Output the (X, Y) coordinate of the center of the cell containing the given text.  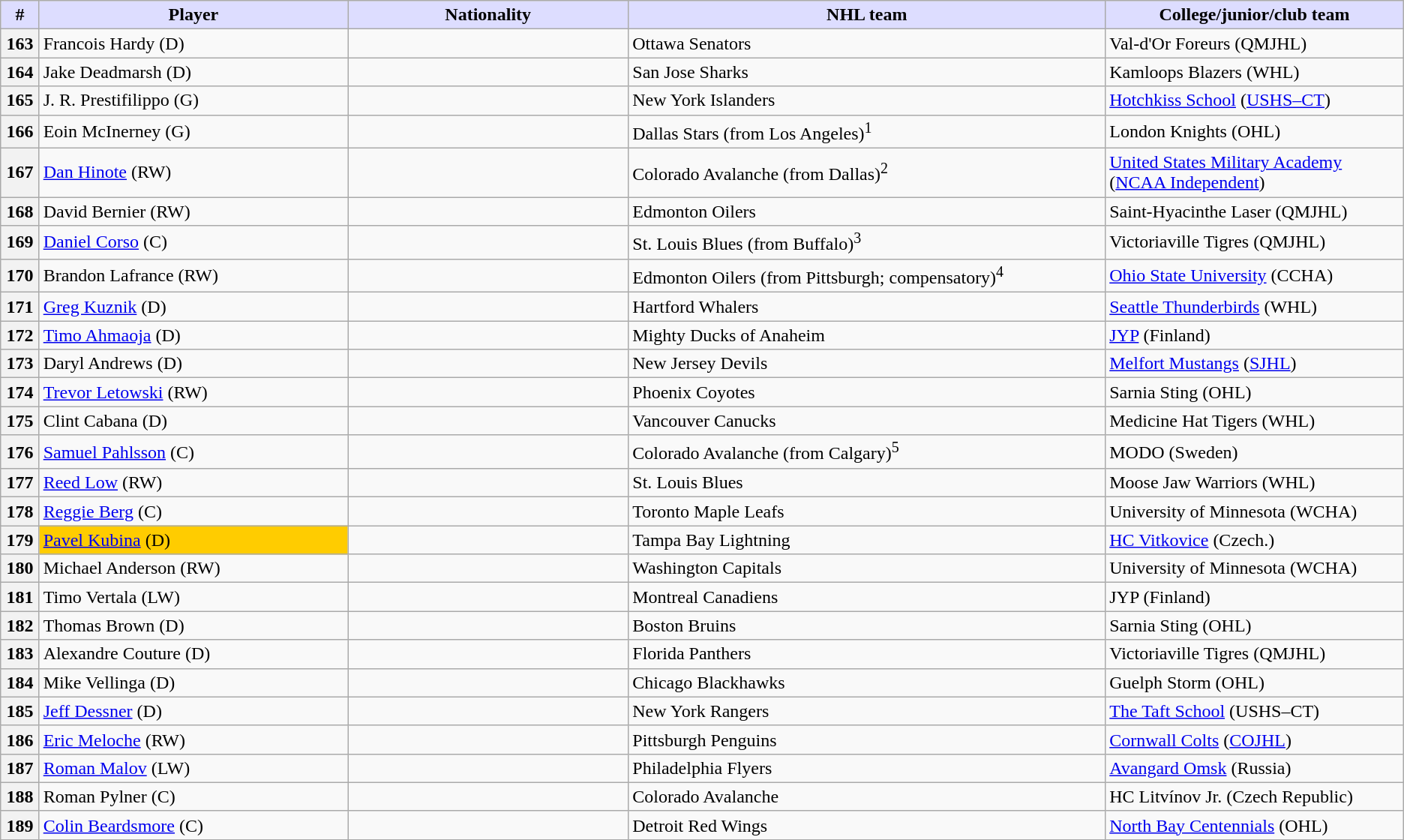
165 (19, 100)
Colorado Avalanche (867, 796)
David Bernier (RW) (193, 211)
Edmonton Oilers (867, 211)
Daniel Corso (C) (193, 243)
Colin Beardsmore (C) (193, 825)
176 (19, 451)
Hartford Whalers (867, 307)
Val-d'Or Foreurs (QMJHL) (1255, 43)
Medicine Hat Tigers (WHL) (1255, 421)
Daryl Andrews (D) (193, 364)
HC Litvínov Jr. (Czech Republic) (1255, 796)
184 (19, 682)
Eric Meloche (RW) (193, 739)
Washington Capitals (867, 568)
Mighty Ducks of Anaheim (867, 335)
Player (193, 15)
172 (19, 335)
Colorado Avalanche (from Calgary)5 (867, 451)
Greg Kuznik (D) (193, 307)
MODO (Sweden) (1255, 451)
Seattle Thunderbirds (WHL) (1255, 307)
New York Islanders (867, 100)
St. Louis Blues (from Buffalo)3 (867, 243)
Tampa Bay Lightning (867, 540)
NHL team (867, 15)
Eoin McInerney (G) (193, 132)
Francois Hardy (D) (193, 43)
177 (19, 483)
188 (19, 796)
168 (19, 211)
Roman Pylner (C) (193, 796)
Dan Hinote (RW) (193, 172)
171 (19, 307)
Trevor Letowski (RW) (193, 392)
The Taft School (USHS–CT) (1255, 711)
Ohio State University (CCHA) (1255, 276)
174 (19, 392)
Chicago Blackhawks (867, 682)
Brandon Lafrance (RW) (193, 276)
181 (19, 597)
College/junior/club team (1255, 15)
Dallas Stars (from Los Angeles)1 (867, 132)
Ottawa Senators (867, 43)
Reggie Berg (C) (193, 511)
186 (19, 739)
Vancouver Canucks (867, 421)
Phoenix Coyotes (867, 392)
185 (19, 711)
179 (19, 540)
Samuel Pahlsson (C) (193, 451)
Edmonton Oilers (from Pittsburgh; compensatory)4 (867, 276)
Cornwall Colts (COJHL) (1255, 739)
Melfort Mustangs (SJHL) (1255, 364)
Timo Vertala (LW) (193, 597)
Hotchkiss School (USHS–CT) (1255, 100)
Jake Deadmarsh (D) (193, 72)
183 (19, 654)
170 (19, 276)
St. Louis Blues (867, 483)
New York Rangers (867, 711)
169 (19, 243)
Montreal Canadiens (867, 597)
164 (19, 72)
London Knights (OHL) (1255, 132)
189 (19, 825)
Reed Low (RW) (193, 483)
173 (19, 364)
Moose Jaw Warriors (WHL) (1255, 483)
Colorado Avalanche (from Dallas)2 (867, 172)
Avangard Omsk (Russia) (1255, 768)
San Jose Sharks (867, 72)
Toronto Maple Leafs (867, 511)
167 (19, 172)
Kamloops Blazers (WHL) (1255, 72)
175 (19, 421)
Pavel Kubina (D) (193, 540)
# (19, 15)
Philadelphia Flyers (867, 768)
166 (19, 132)
New Jersey Devils (867, 364)
178 (19, 511)
187 (19, 768)
Michael Anderson (RW) (193, 568)
Thomas Brown (D) (193, 625)
Alexandre Couture (D) (193, 654)
North Bay Centennials (OHL) (1255, 825)
Roman Malov (LW) (193, 768)
HC Vitkovice (Czech.) (1255, 540)
J. R. Prestifilippo (G) (193, 100)
182 (19, 625)
Nationality (488, 15)
Clint Cabana (D) (193, 421)
Jeff Dessner (D) (193, 711)
163 (19, 43)
Saint-Hyacinthe Laser (QMJHL) (1255, 211)
United States Military Academy (NCAA Independent) (1255, 172)
Detroit Red Wings (867, 825)
Guelph Storm (OHL) (1255, 682)
Florida Panthers (867, 654)
Boston Bruins (867, 625)
Mike Vellinga (D) (193, 682)
Timo Ahmaoja (D) (193, 335)
Pittsburgh Penguins (867, 739)
180 (19, 568)
